Find where the given text appears and provide that cell's center as (x, y) coordinate. 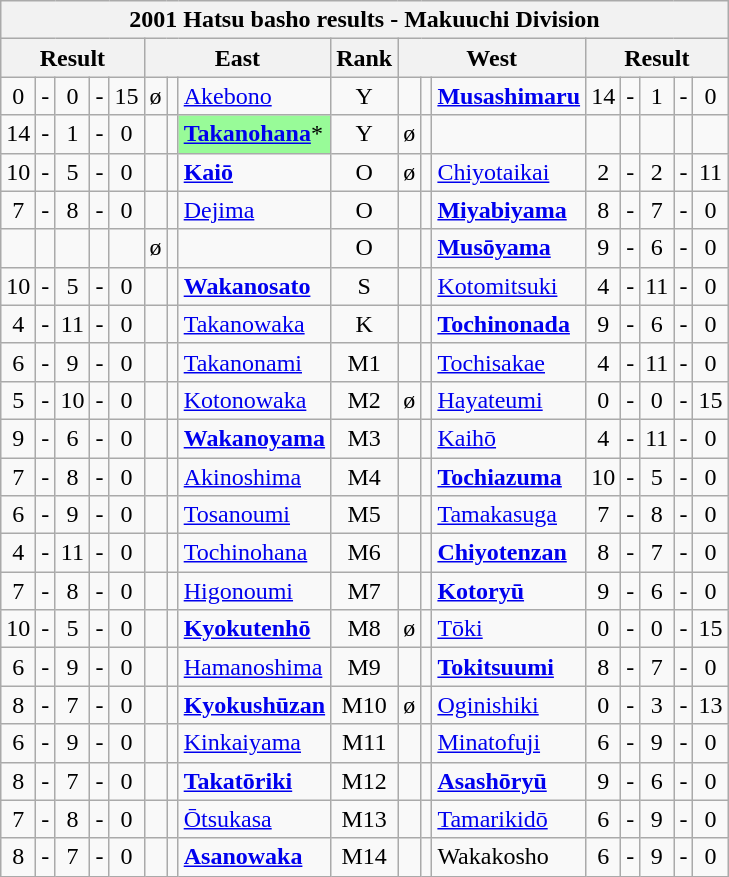
Tochinohana (254, 553)
Takanonami (254, 362)
Higonoumi (254, 591)
Rank (364, 58)
Tokitsuumi (509, 667)
M3 (364, 438)
M7 (364, 591)
Kaiō (254, 172)
M13 (364, 819)
M14 (364, 857)
Kyokutenhō (254, 629)
Tosanoumi (254, 515)
Takatōriki (254, 781)
Wakakosho (509, 857)
Tamakasuga (509, 515)
Takanowaka (254, 324)
Kotoryū (509, 591)
Kaihō (509, 438)
Kotonowaka (254, 400)
Chiyotaikai (509, 172)
M4 (364, 477)
M2 (364, 400)
Ōtsukasa (254, 819)
West (492, 58)
M12 (364, 781)
Dejima (254, 210)
3 (657, 705)
M1 (364, 362)
Takanohana* (254, 134)
Asashōryū (509, 781)
Akebono (254, 96)
M6 (364, 553)
East (238, 58)
Wakanoyama (254, 438)
Musōyama (509, 248)
Chiyotenzan (509, 553)
Hamanoshima (254, 667)
Tamarikidō (509, 819)
13 (710, 705)
Hayateumi (509, 400)
M5 (364, 515)
M10 (364, 705)
M11 (364, 743)
Tochinonada (509, 324)
Kyokushūzan (254, 705)
Akinoshima (254, 477)
Wakanosato (254, 286)
Kinkaiyama (254, 743)
Tōki (509, 629)
2001 Hatsu basho results - Makuuchi Division (364, 20)
S (364, 286)
Minatofuji (509, 743)
Oginishiki (509, 705)
M9 (364, 667)
M8 (364, 629)
Tochiazuma (509, 477)
Asanowaka (254, 857)
Musashimaru (509, 96)
Kotomitsuki (509, 286)
Tochisakae (509, 362)
K (364, 324)
Miyabiyama (509, 210)
